Extract the [X, Y] coordinate from the center of the cell holding the provided text.  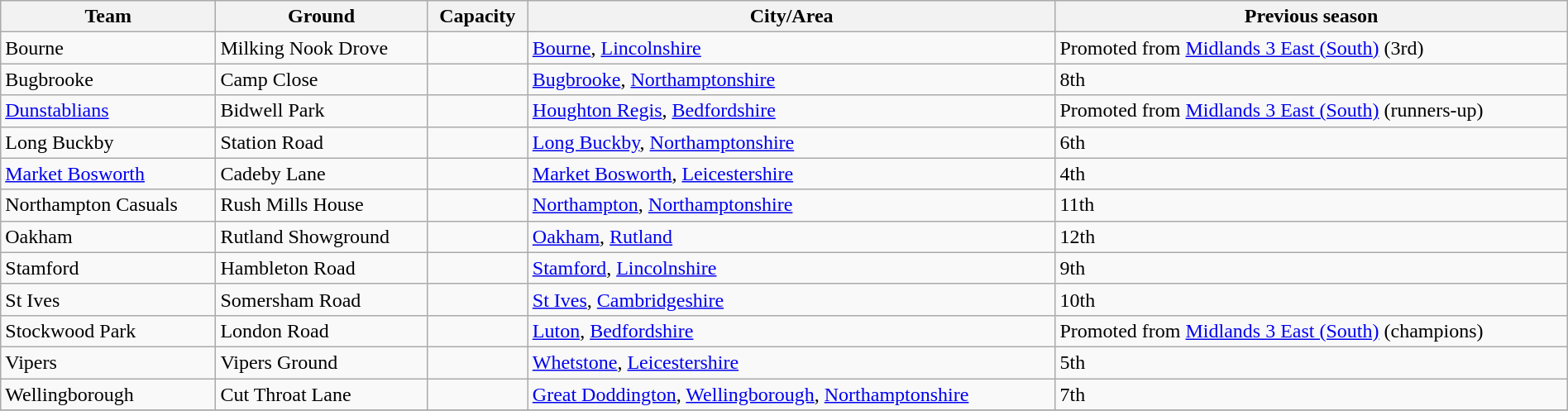
Hambleton Road [321, 268]
Camp Close [321, 79]
Bidwell Park [321, 111]
Stockwood Park [108, 331]
Team [108, 17]
Promoted from Midlands 3 East (South) (runners-up) [1312, 111]
Previous season [1312, 17]
Bugbrooke, Northamptonshire [791, 79]
Bourne, Lincolnshire [791, 48]
Bourne [108, 48]
Oakham [108, 237]
St Ives [108, 299]
Houghton Regis, Bedfordshire [791, 111]
Oakham, Rutland [791, 237]
5th [1312, 362]
Stamford, Lincolnshire [791, 268]
Long Buckby [108, 142]
7th [1312, 394]
Cadeby Lane [321, 174]
Station Road [321, 142]
London Road [321, 331]
Milking Nook Drove [321, 48]
Promoted from Midlands 3 East (South) (3rd) [1312, 48]
Ground [321, 17]
12th [1312, 237]
Cut Throat Lane [321, 394]
Market Bosworth, Leicestershire [791, 174]
Vipers Ground [321, 362]
Luton, Bedfordshire [791, 331]
11th [1312, 205]
9th [1312, 268]
St Ives, Cambridgeshire [791, 299]
Somersham Road [321, 299]
10th [1312, 299]
Promoted from Midlands 3 East (South) (champions) [1312, 331]
Wellingborough [108, 394]
8th [1312, 79]
Bugbrooke [108, 79]
6th [1312, 142]
Rutland Showground [321, 237]
Whetstone, Leicestershire [791, 362]
4th [1312, 174]
Stamford [108, 268]
Northampton, Northamptonshire [791, 205]
Vipers [108, 362]
Market Bosworth [108, 174]
City/Area [791, 17]
Dunstablians [108, 111]
Long Buckby, Northamptonshire [791, 142]
Great Doddington, Wellingborough, Northamptonshire [791, 394]
Capacity [477, 17]
Northampton Casuals [108, 205]
Rush Mills House [321, 205]
